Determine the [X, Y] coordinate at the center of the cell enclosing the given text.  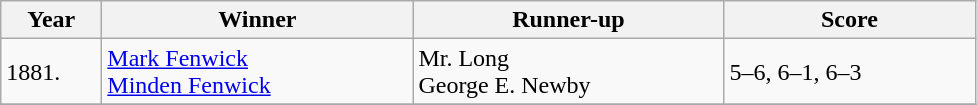
Mark Fenwick Minden Fenwick [258, 72]
Winner [258, 20]
Year [52, 20]
Score [850, 20]
Runner-up [568, 20]
Mr. Long George E. Newby [568, 72]
1881. [52, 72]
5–6, 6–1, 6–3 [850, 72]
